Identify which cell holds the provided text, then report its [x, y] central coordinate. 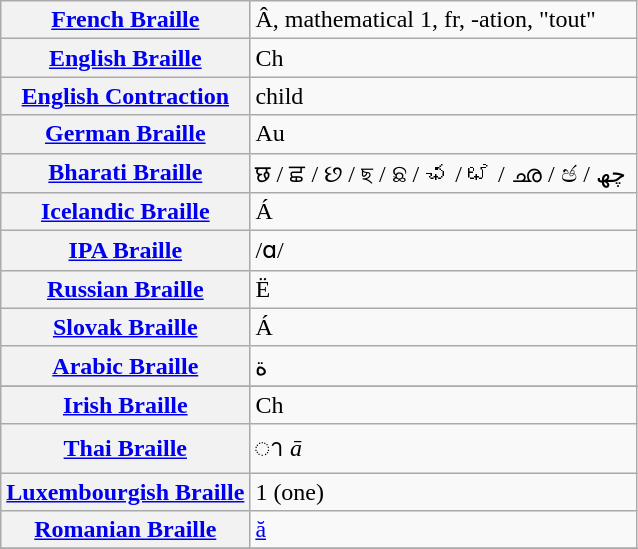
Russian Braille [126, 289]
English Braille [126, 58]
English Contraction [126, 96]
◌า ā [444, 448]
ă [444, 530]
Slovak Braille [126, 327]
Thai Braille [126, 448]
French Braille [126, 20]
Â, mathematical 1, fr, -ation, "tout" [444, 20]
Luxembourgish Braille [126, 491]
Romanian Braille [126, 530]
Arabic Braille [126, 366]
Au [444, 134]
German Braille [126, 134]
Irish Braille [126, 405]
Bharati Braille [126, 173]
/ɑ/ [444, 251]
Icelandic Braille [126, 212]
ة [444, 366]
child [444, 96]
IPA Braille [126, 251]
1 (one) [444, 491]
छ / ਛ / છ / ছ / ଛ / ఛ / ಛ / ഛ / ඡ / چھ ‎ [444, 173]
Ё [444, 289]
